For the text-containing cell, return its midpoint in (X, Y) coordinate format. 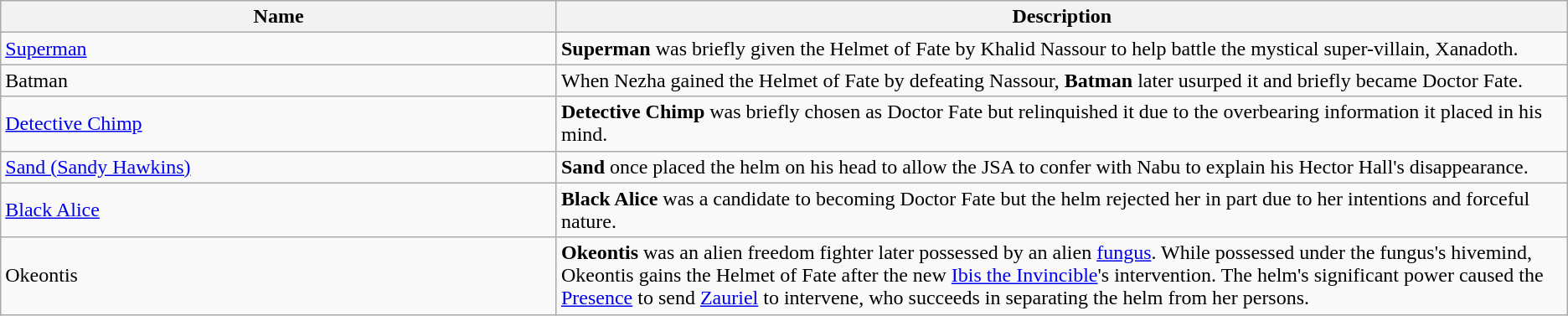
Batman (279, 80)
Black Alice was a candidate to becoming Doctor Fate but the helm rejected her in part due to her intentions and forceful nature. (1062, 210)
Black Alice (279, 210)
Sand once placed the helm on his head to allow the JSA to confer with Nabu to explain his Hector Hall's disappearance. (1062, 167)
Superman (279, 49)
Name (279, 17)
Okeontis (279, 276)
Superman was briefly given the Helmet of Fate by Khalid Nassour to help battle the mystical super-villain, Xanadoth. (1062, 49)
Sand (Sandy Hawkins) (279, 167)
Description (1062, 17)
Detective Chimp (279, 124)
Detective Chimp was briefly chosen as Doctor Fate but relinquished it due to the overbearing information it placed in his mind. (1062, 124)
When Nezha gained the Helmet of Fate by defeating Nassour, Batman later usurped it and briefly became Doctor Fate. (1062, 80)
